Extract the (x, y) coordinate from the center of the cell holding the provided text.  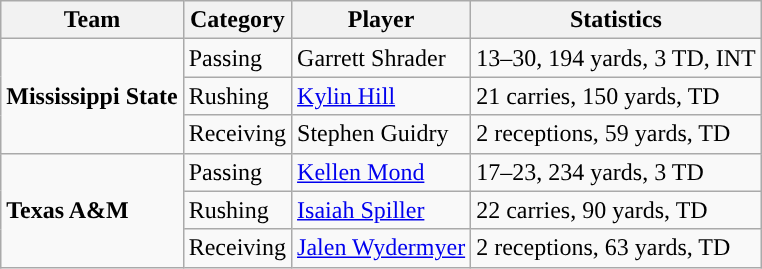
Jalen Wydermyer (382, 248)
17–23, 234 yards, 3 TD (616, 172)
Texas A&M (92, 210)
22 carries, 90 yards, TD (616, 210)
Garrett Shrader (382, 58)
Category (237, 20)
Stephen Guidry (382, 134)
Player (382, 20)
Mississippi State (92, 96)
Kylin Hill (382, 96)
Isaiah Spiller (382, 210)
2 receptions, 59 yards, TD (616, 134)
Kellen Mond (382, 172)
Team (92, 20)
2 receptions, 63 yards, TD (616, 248)
21 carries, 150 yards, TD (616, 96)
Statistics (616, 20)
13–30, 194 yards, 3 TD, INT (616, 58)
